Pinpoint the cell where the given text exists, returning its [X, Y] midpoint coordinate. 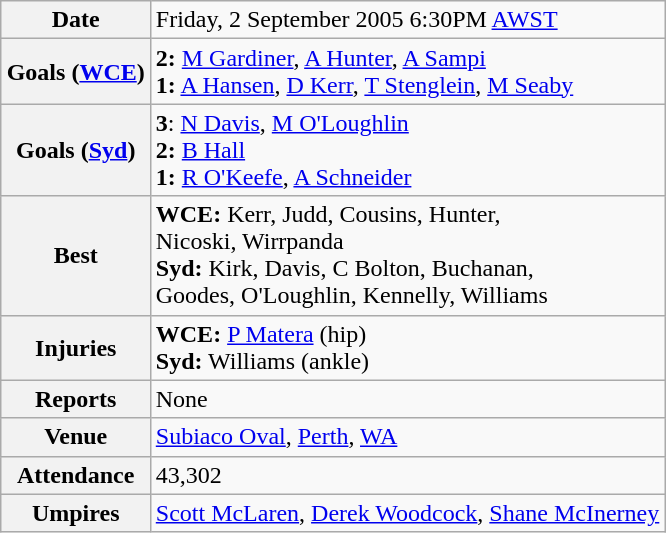
Injuries [76, 348]
2: M Gardiner, A Hunter, A Sampi1: A Hansen, D Kerr, T Stenglein, M Seaby [408, 72]
Friday, 2 September 2005 6:30PM AWST [408, 20]
43,302 [408, 475]
Date [76, 20]
Scott McLaren, Derek Woodcock, Shane McInerney [408, 513]
3: N Davis, M O'Loughlin2: B Hall1: R O'Keefe, A Schneider [408, 150]
None [408, 399]
WCE: P Matera (hip)Syd: Williams (ankle) [408, 348]
Venue [76, 437]
WCE: Kerr, Judd, Cousins, Hunter,Nicoski, WirrpandaSyd: Kirk, Davis, C Bolton, Buchanan,Goodes, O'Loughlin, Kennelly, Williams [408, 256]
Best [76, 256]
Goals (Syd) [76, 150]
Reports [76, 399]
Subiaco Oval, Perth, WA [408, 437]
Umpires [76, 513]
Goals (WCE) [76, 72]
Attendance [76, 475]
